For the text-containing cell, return its midpoint in (X, Y) coordinate format. 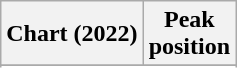
Chart (2022) (72, 34)
Peak position (189, 34)
